Extract the (x, y) coordinate from the center of the cell holding the provided text.  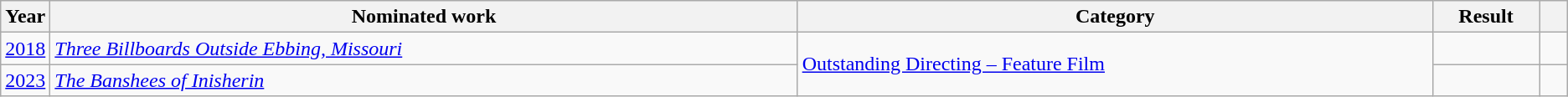
The Banshees of Inisherin (424, 80)
Category (1115, 17)
Nominated work (424, 17)
Year (25, 17)
Outstanding Directing – Feature Film (1115, 64)
2018 (25, 48)
Three Billboards Outside Ebbing, Missouri (424, 48)
2023 (25, 80)
Result (1486, 17)
